Find where the given text appears and provide that cell's center as [X, Y] coordinate. 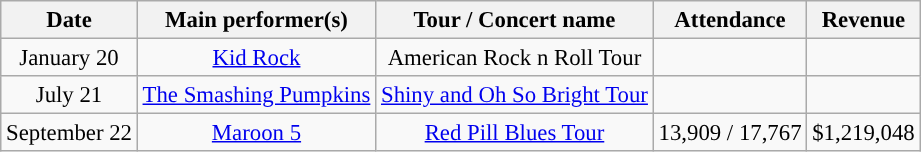
Red Pill Blues Tour [515, 133]
Revenue [864, 20]
September 22 [69, 133]
Date [69, 20]
$1,219,048 [864, 133]
Maroon 5 [256, 133]
Kid Rock [256, 58]
American Rock n Roll Tour [515, 58]
Attendance [730, 20]
July 21 [69, 95]
Main performer(s) [256, 20]
January 20 [69, 58]
Tour / Concert name [515, 20]
13,909 / 17,767 [730, 133]
Shiny and Oh So Bright Tour [515, 95]
The Smashing Pumpkins [256, 95]
